Search for the cell housing the specified text and yield its (x, y) center coordinate. 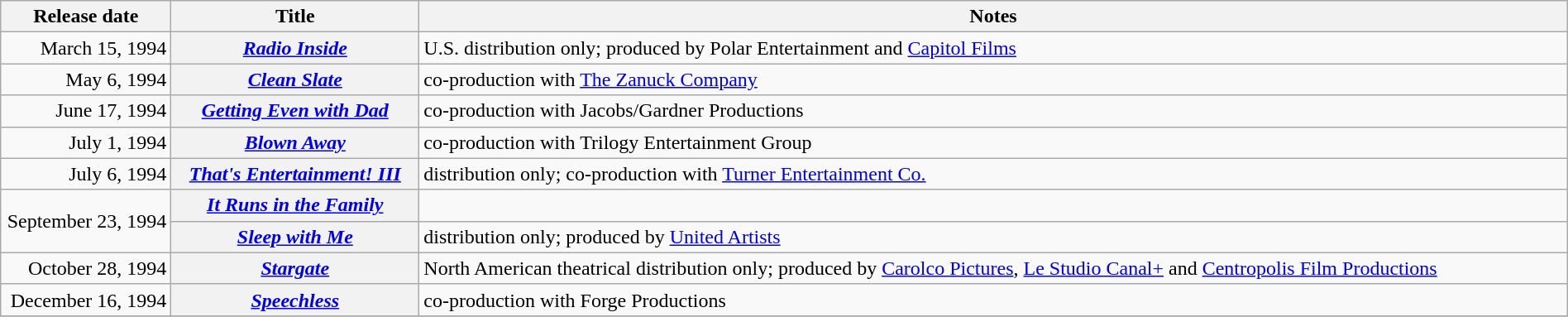
Clean Slate (295, 79)
December 16, 1994 (86, 300)
March 15, 1994 (86, 48)
That's Entertainment! III (295, 174)
It Runs in the Family (295, 205)
Getting Even with Dad (295, 111)
Blown Away (295, 142)
distribution only; co-production with Turner Entertainment Co. (993, 174)
Radio Inside (295, 48)
co-production with Jacobs/Gardner Productions (993, 111)
Release date (86, 17)
U.S. distribution only; produced by Polar Entertainment and Capitol Films (993, 48)
co-production with The Zanuck Company (993, 79)
Notes (993, 17)
co-production with Trilogy Entertainment Group (993, 142)
May 6, 1994 (86, 79)
Title (295, 17)
July 1, 1994 (86, 142)
distribution only; produced by United Artists (993, 237)
June 17, 1994 (86, 111)
Stargate (295, 268)
October 28, 1994 (86, 268)
July 6, 1994 (86, 174)
Speechless (295, 300)
North American theatrical distribution only; produced by Carolco Pictures, Le Studio Canal+ and Centropolis Film Productions (993, 268)
co-production with Forge Productions (993, 300)
September 23, 1994 (86, 221)
Sleep with Me (295, 237)
